Pinpoint the cell where the given text exists, returning its [X, Y] midpoint coordinate. 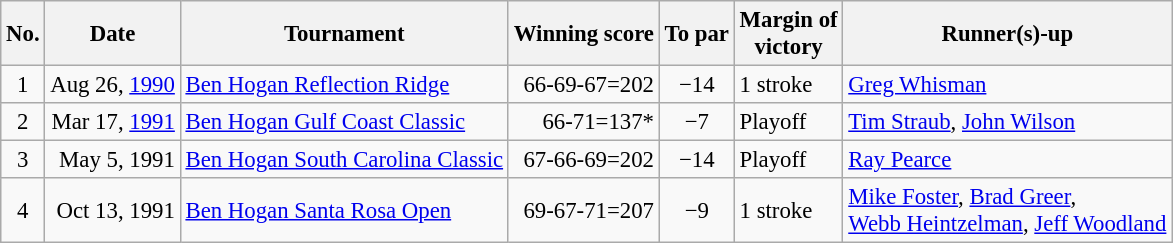
Greg Whisman [1008, 85]
1 [23, 85]
−9 [696, 210]
67-66-69=202 [584, 160]
Ben Hogan Gulf Coast Classic [344, 122]
69-67-71=207 [584, 210]
Tournament [344, 34]
Margin ofvictory [788, 34]
Runner(s)-up [1008, 34]
3 [23, 160]
−7 [696, 122]
No. [23, 34]
2 [23, 122]
To par [696, 34]
Winning score [584, 34]
May 5, 1991 [112, 160]
Oct 13, 1991 [112, 210]
Date [112, 34]
Ben Hogan Santa Rosa Open [344, 210]
66-69-67=202 [584, 85]
Mar 17, 1991 [112, 122]
4 [23, 210]
Tim Straub, John Wilson [1008, 122]
Ray Pearce [1008, 160]
Ben Hogan Reflection Ridge [344, 85]
66-71=137* [584, 122]
Aug 26, 1990 [112, 85]
Mike Foster, Brad Greer, Webb Heintzelman, Jeff Woodland [1008, 210]
Ben Hogan South Carolina Classic [344, 160]
